Return the (X, Y) coordinate for the center point of the cell that contains the specified text.  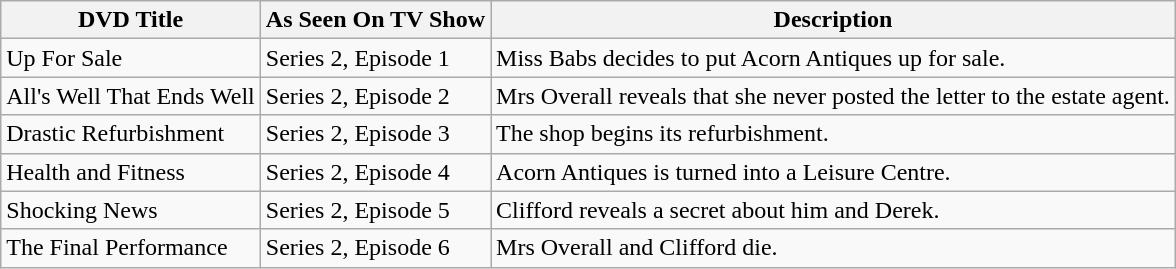
Drastic Refurbishment (131, 134)
As Seen On TV Show (375, 20)
DVD Title (131, 20)
Series 2, Episode 3 (375, 134)
All's Well That Ends Well (131, 96)
The shop begins its refurbishment. (834, 134)
The Final Performance (131, 248)
Series 2, Episode 4 (375, 172)
Series 2, Episode 6 (375, 248)
Miss Babs decides to put Acorn Antiques up for sale. (834, 58)
Mrs Overall reveals that she never posted the letter to the estate agent. (834, 96)
Health and Fitness (131, 172)
Acorn Antiques is turned into a Leisure Centre. (834, 172)
Clifford reveals a secret about him and Derek. (834, 210)
Shocking News (131, 210)
Series 2, Episode 2 (375, 96)
Series 2, Episode 5 (375, 210)
Series 2, Episode 1 (375, 58)
Up For Sale (131, 58)
Mrs Overall and Clifford die. (834, 248)
Description (834, 20)
